Search for the cell housing the specified text and yield its [x, y] center coordinate. 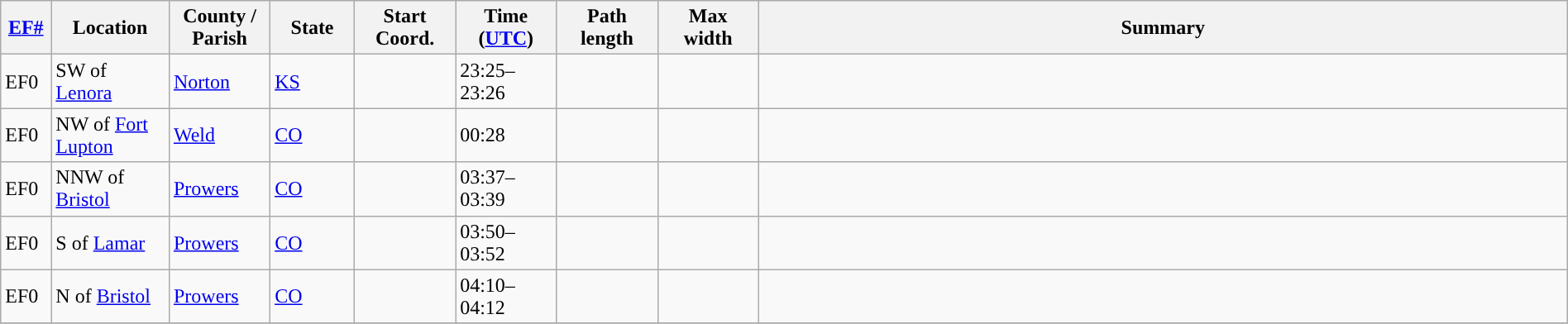
Path length [607, 28]
Norton [219, 81]
SW of Lenora [111, 81]
Time (UTC) [506, 28]
KS [313, 81]
Location [111, 28]
00:28 [506, 136]
S of Lamar [111, 243]
Weld [219, 136]
State [313, 28]
NW of Fort Lupton [111, 136]
Summary [1163, 28]
N of Bristol [111, 296]
23:25–23:26 [506, 81]
03:50–03:52 [506, 243]
Max width [708, 28]
County / Parish [219, 28]
NNW of Bristol [111, 188]
Start Coord. [404, 28]
04:10–04:12 [506, 296]
EF# [26, 28]
03:37–03:39 [506, 188]
